Extract the (X, Y) coordinate from the center of the cell holding the provided text.  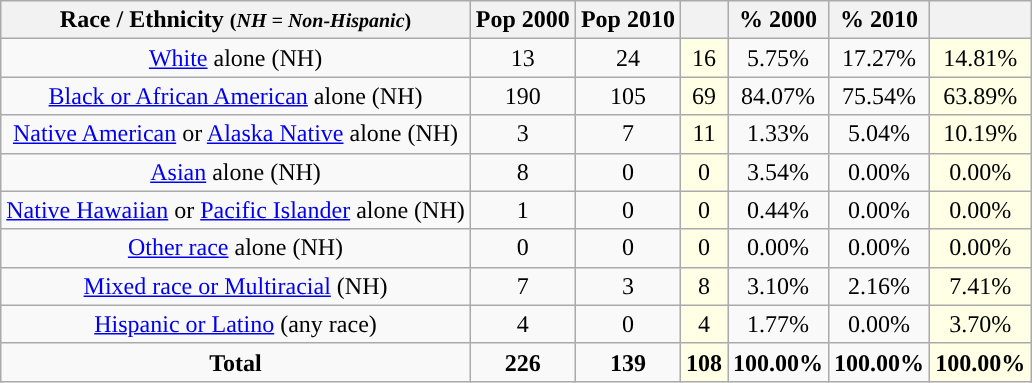
1.77% (778, 324)
% 2000 (778, 20)
11 (704, 134)
2.16% (880, 286)
Native American or Alaska Native alone (NH) (236, 134)
Native Hawaiian or Pacific Islander alone (NH) (236, 210)
Black or African American alone (NH) (236, 96)
5.04% (880, 134)
139 (628, 362)
13 (522, 58)
Pop 2000 (522, 20)
17.27% (880, 58)
Pop 2010 (628, 20)
0.44% (778, 210)
75.54% (880, 96)
3.54% (778, 172)
White alone (NH) (236, 58)
69 (704, 96)
226 (522, 362)
84.07% (778, 96)
3.10% (778, 286)
1.33% (778, 134)
7.41% (980, 286)
Hispanic or Latino (any race) (236, 324)
108 (704, 362)
Total (236, 362)
14.81% (980, 58)
Mixed race or Multiracial (NH) (236, 286)
105 (628, 96)
190 (522, 96)
10.19% (980, 134)
3.70% (980, 324)
Other race alone (NH) (236, 248)
63.89% (980, 96)
1 (522, 210)
5.75% (778, 58)
24 (628, 58)
Race / Ethnicity (NH = Non-Hispanic) (236, 20)
16 (704, 58)
% 2010 (880, 20)
Asian alone (NH) (236, 172)
